Output the (X, Y) coordinate of the center of the cell containing the given text.  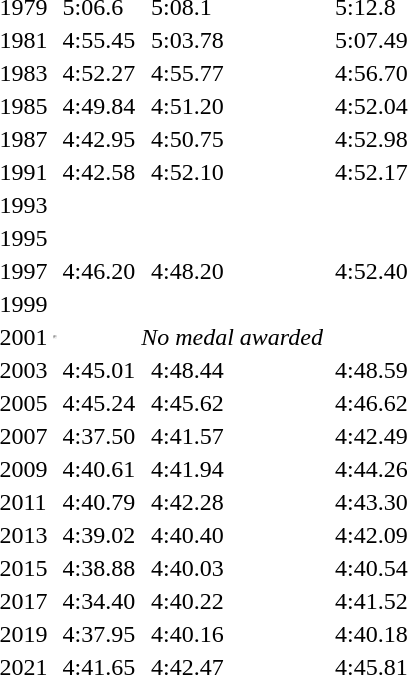
4:42.58 (99, 172)
4:50.75 (238, 139)
4:42.28 (238, 502)
4:34.40 (99, 601)
4:49.84 (99, 106)
4:40.61 (99, 469)
4:40.22 (238, 601)
4:37.95 (99, 634)
4:41.94 (238, 469)
4:45.62 (238, 403)
4:39.02 (99, 535)
4:40.40 (238, 535)
4:40.03 (238, 568)
4:55.45 (99, 40)
4:41.57 (238, 436)
4:45.01 (99, 370)
4:40.16 (238, 634)
4:45.24 (99, 403)
4:55.77 (238, 73)
5:03.78 (238, 40)
4:46.20 (99, 271)
4:38.88 (99, 568)
4:48.44 (238, 370)
4:52.10 (238, 172)
4:37.50 (99, 436)
4:40.79 (99, 502)
4:52.27 (99, 73)
4:48.20 (238, 271)
4:42.95 (99, 139)
No medal awarded (232, 337)
4:51.20 (238, 106)
